Extract the (x, y) coordinate from the center of the cell holding the provided text.  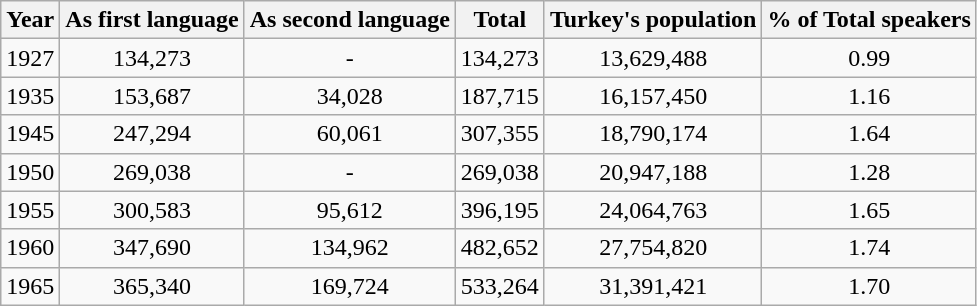
1.74 (869, 248)
1960 (30, 248)
1.64 (869, 134)
18,790,174 (653, 134)
Total (500, 20)
24,064,763 (653, 210)
1945 (30, 134)
307,355 (500, 134)
1.65 (869, 210)
169,724 (350, 286)
31,391,421 (653, 286)
300,583 (152, 210)
533,264 (500, 286)
1935 (30, 96)
20,947,188 (653, 172)
247,294 (152, 134)
1950 (30, 172)
1.70 (869, 286)
16,157,450 (653, 96)
1965 (30, 286)
Year (30, 20)
187,715 (500, 96)
1.16 (869, 96)
0.99 (869, 58)
95,612 (350, 210)
60,061 (350, 134)
% of Total speakers (869, 20)
34,028 (350, 96)
153,687 (152, 96)
396,195 (500, 210)
1955 (30, 210)
As first language (152, 20)
134,962 (350, 248)
27,754,820 (653, 248)
1927 (30, 58)
482,652 (500, 248)
347,690 (152, 248)
365,340 (152, 286)
1.28 (869, 172)
Turkey's population (653, 20)
As second language (350, 20)
13,629,488 (653, 58)
